Detect which cell encompasses the target text, then output its [x, y] center coordinate. 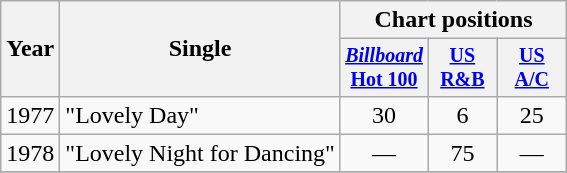
6 [462, 115]
Chart positions [453, 20]
75 [462, 153]
USR&B [462, 68]
1977 [30, 115]
Year [30, 49]
USA/C [532, 68]
25 [532, 115]
30 [384, 115]
"Lovely Day" [200, 115]
Single [200, 49]
Billboard Hot 100 [384, 68]
1978 [30, 153]
"Lovely Night for Dancing" [200, 153]
